Search for the cell housing the specified text and yield its (X, Y) center coordinate. 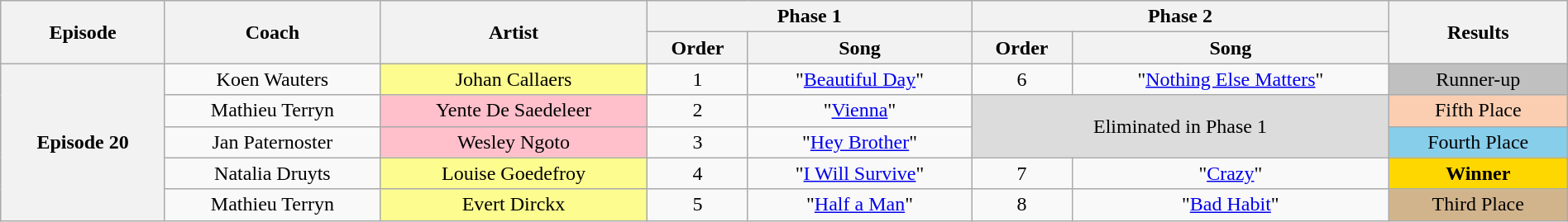
3 (698, 142)
Phase 2 (1181, 17)
"I Will Survive" (859, 173)
Episode 20 (83, 142)
"Nothing Else Matters" (1231, 79)
Winner (1478, 173)
5 (698, 205)
Eliminated in Phase 1 (1181, 126)
Natalia Druyts (272, 173)
Fifth Place (1478, 111)
Results (1478, 32)
"Bad Habit" (1231, 205)
"Hey Brother" (859, 142)
Wesley Ngoto (513, 142)
2 (698, 111)
Jan Paternoster (272, 142)
8 (1022, 205)
Third Place (1478, 205)
Artist (513, 32)
Louise Goedefroy (513, 173)
Fourth Place (1478, 142)
Yente De Saedeleer (513, 111)
"Half a Man" (859, 205)
"Vienna" (859, 111)
"Crazy" (1231, 173)
Johan Callaers (513, 79)
Coach (272, 32)
Phase 1 (810, 17)
Episode (83, 32)
"Beautiful Day" (859, 79)
7 (1022, 173)
Evert Dirckx (513, 205)
1 (698, 79)
4 (698, 173)
Koen Wauters (272, 79)
6 (1022, 79)
Runner-up (1478, 79)
